Return the (X, Y) coordinate for the center point of the cell that contains the specified text.  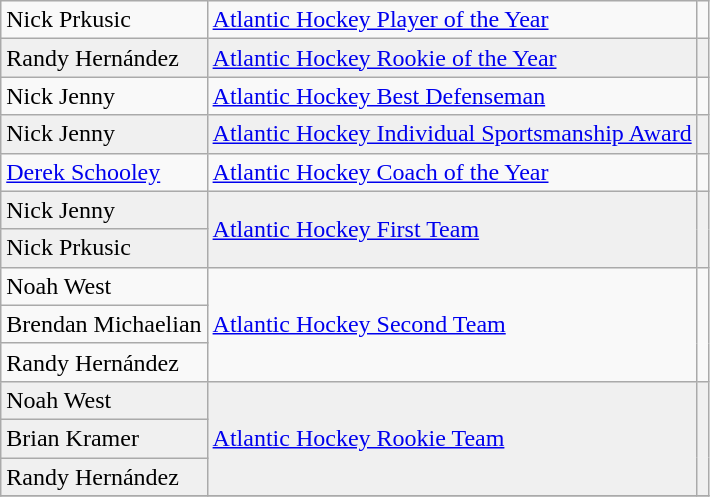
Atlantic Hockey Individual Sportsmanship Award (452, 134)
Atlantic Hockey Rookie of the Year (452, 58)
Atlantic Hockey Player of the Year (452, 20)
Atlantic Hockey First Team (452, 229)
Atlantic Hockey Best Defenseman (452, 96)
Brendan Michaelian (104, 324)
Brian Kramer (104, 438)
Atlantic Hockey Coach of the Year (452, 172)
Atlantic Hockey Second Team (452, 324)
Atlantic Hockey Rookie Team (452, 438)
Derek Schooley (104, 172)
